Pinpoint the cell where the given text exists, returning its (X, Y) midpoint coordinate. 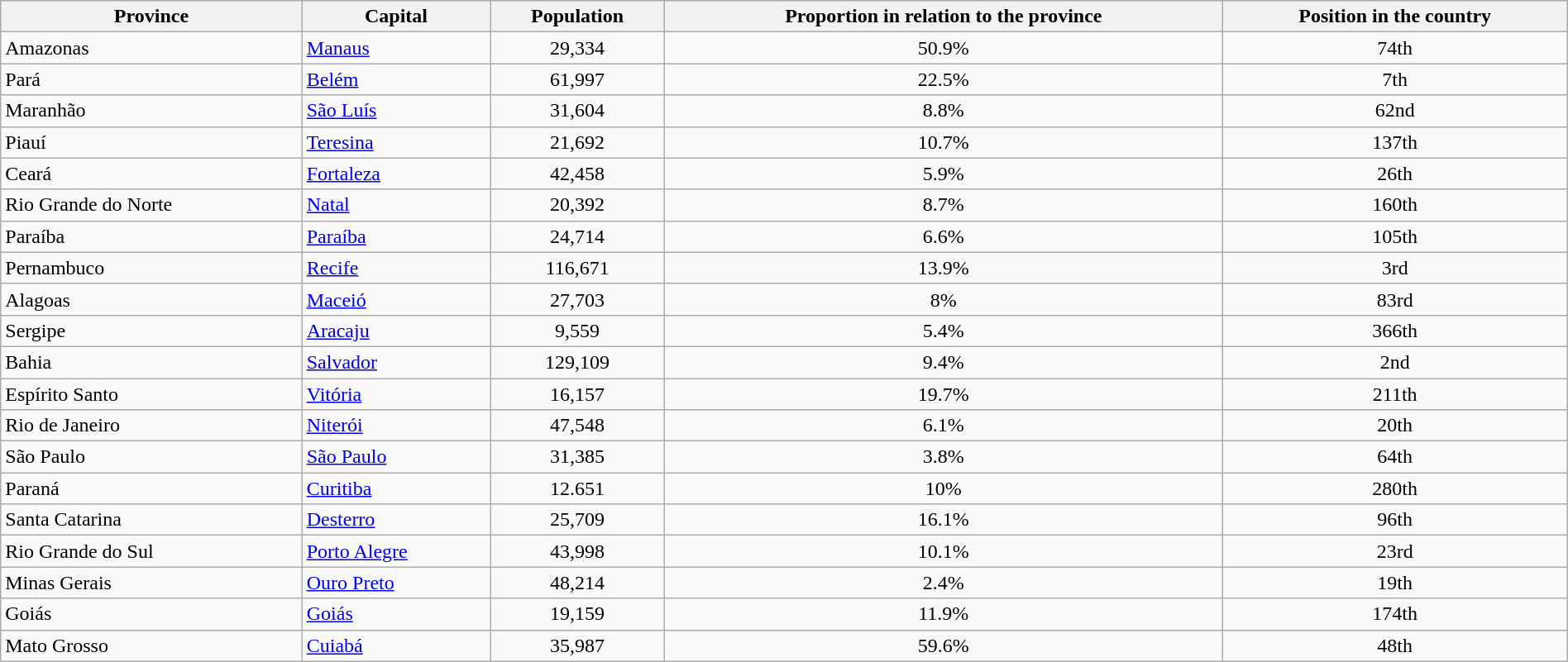
61,997 (577, 79)
9,559 (577, 331)
Pará (151, 79)
Paraná (151, 488)
47,548 (577, 426)
74th (1394, 48)
Porto Alegre (396, 551)
Desterro (396, 520)
Teresina (396, 142)
211th (1394, 394)
6.6% (943, 236)
20th (1394, 426)
2nd (1394, 362)
Cuiabá (396, 645)
24,714 (577, 236)
3.8% (943, 457)
42,458 (577, 174)
105th (1394, 236)
Population (577, 17)
São Luís (396, 111)
11.9% (943, 614)
Espírito Santo (151, 394)
5.4% (943, 331)
Vitória (396, 394)
Rio de Janeiro (151, 426)
Aracaju (396, 331)
8% (943, 299)
Salvador (396, 362)
Rio Grande do Sul (151, 551)
Piauí (151, 142)
Amazonas (151, 48)
25,709 (577, 520)
366th (1394, 331)
Fortaleza (396, 174)
129,109 (577, 362)
10% (943, 488)
23rd (1394, 551)
Recife (396, 268)
96th (1394, 520)
Maceió (396, 299)
64th (1394, 457)
2.4% (943, 583)
Belém (396, 79)
Capital (396, 17)
12.651 (577, 488)
3rd (1394, 268)
Alagoas (151, 299)
62nd (1394, 111)
19.7% (943, 394)
Curitiba (396, 488)
50.9% (943, 48)
8.8% (943, 111)
Pernambuco (151, 268)
Sergipe (151, 331)
Natal (396, 205)
31,385 (577, 457)
137th (1394, 142)
29,334 (577, 48)
6.1% (943, 426)
48th (1394, 645)
10.1% (943, 551)
Proportion in relation to the province (943, 17)
Rio Grande do Norte (151, 205)
35,987 (577, 645)
Minas Gerais (151, 583)
280th (1394, 488)
59.6% (943, 645)
20,392 (577, 205)
16,157 (577, 394)
Manaus (396, 48)
10.7% (943, 142)
8.7% (943, 205)
16.1% (943, 520)
21,692 (577, 142)
Ceará (151, 174)
27,703 (577, 299)
26th (1394, 174)
Position in the country (1394, 17)
19,159 (577, 614)
Maranhão (151, 111)
Ouro Preto (396, 583)
Niterói (396, 426)
116,671 (577, 268)
174th (1394, 614)
5.9% (943, 174)
9.4% (943, 362)
7th (1394, 79)
160th (1394, 205)
13.9% (943, 268)
22.5% (943, 79)
Santa Catarina (151, 520)
Mato Grosso (151, 645)
31,604 (577, 111)
43,998 (577, 551)
Bahia (151, 362)
Province (151, 17)
83rd (1394, 299)
19th (1394, 583)
48,214 (577, 583)
